Return the (x, y) coordinate for the center point of the cell that contains the specified text.  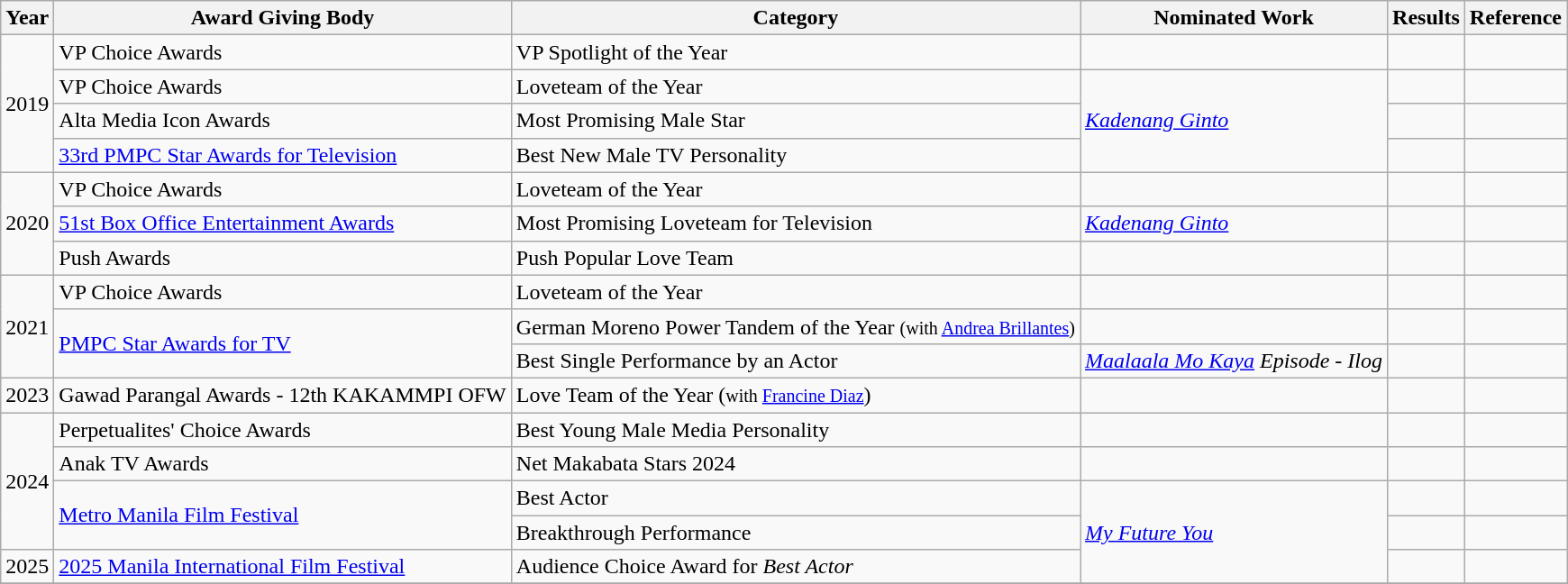
German Moreno Power Tandem of the Year (with Andrea Brillantes) (795, 326)
2019 (27, 104)
PMPC Star Awards for TV (283, 343)
Reference (1516, 18)
Year (27, 18)
2020 (27, 224)
Maalaala Mo Kaya Episode - Ilog (1233, 360)
2025 Manila International Film Festival (283, 567)
VP Spotlight of the Year (795, 52)
Award Giving Body (283, 18)
51st Box Office Entertainment Awards (283, 224)
Love Team of the Year (with Francine Diaz) (795, 395)
Metro Manila Film Festival (283, 516)
My Future You (1233, 533)
Most Promising Loveteam for Television (795, 224)
Anak TV Awards (283, 464)
2025 (27, 567)
2024 (27, 481)
Push Awards (283, 258)
Push Popular Love Team (795, 258)
Nominated Work (1233, 18)
2023 (27, 395)
Gawad Parangal Awards - 12th KAKAMMPI OFW (283, 395)
Best Single Performance by an Actor (795, 360)
2021 (27, 326)
Perpetualites' Choice Awards (283, 430)
Best Actor (795, 498)
Results (1427, 18)
Alta Media Icon Awards (283, 121)
33rd PMPC Star Awards for Television (283, 155)
Category (795, 18)
Best Young Male Media Personality (795, 430)
Breakthrough Performance (795, 533)
Audience Choice Award for Best Actor (795, 567)
Net Makabata Stars 2024 (795, 464)
Most Promising Male Star (795, 121)
Best New Male TV Personality (795, 155)
